Return (X, Y) of the center of cell containing provided text 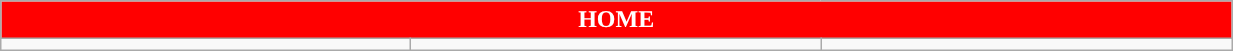
HOME (616, 20)
